Detect which cell encompasses the target text, then output its (X, Y) center coordinate. 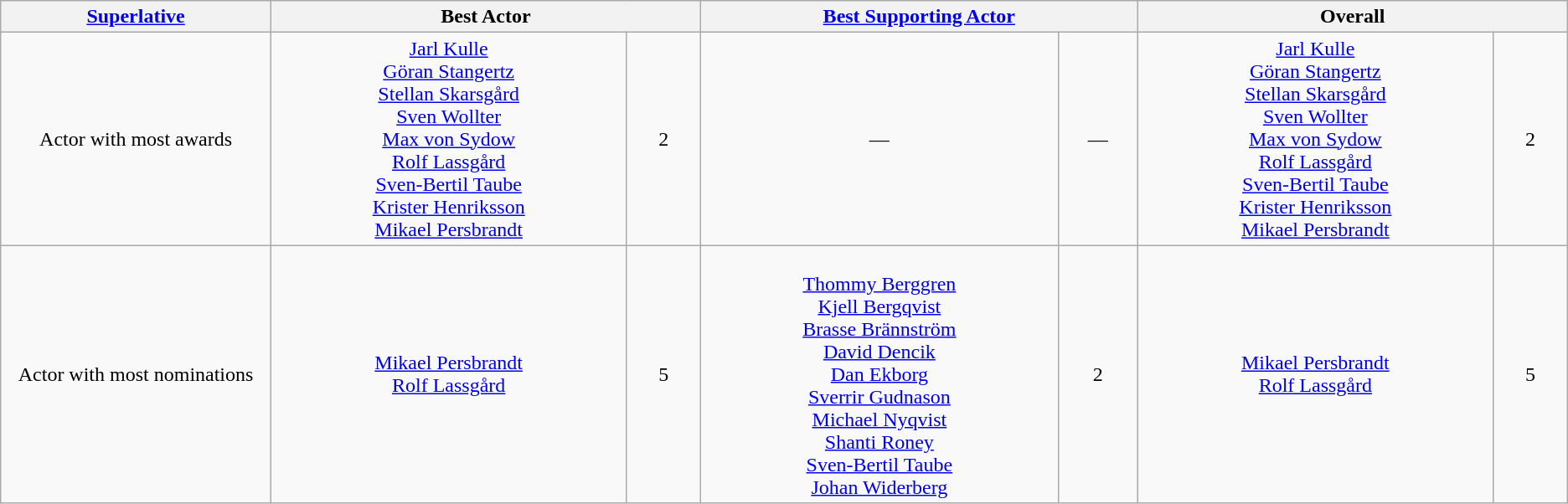
Best Actor (486, 17)
Superlative (136, 17)
Actor with most awards (136, 139)
Actor with most nominations (136, 374)
Overall (1352, 17)
Thommy BerggrenKjell BergqvistBrasse BrännströmDavid DencikDan EkborgSverrir GudnasonMichael NyqvistShanti RoneySven-Bertil TaubeJohan Widerberg (879, 374)
Best Supporting Actor (920, 17)
